Determine the (X, Y) coordinate at the center of the cell enclosing the given text.  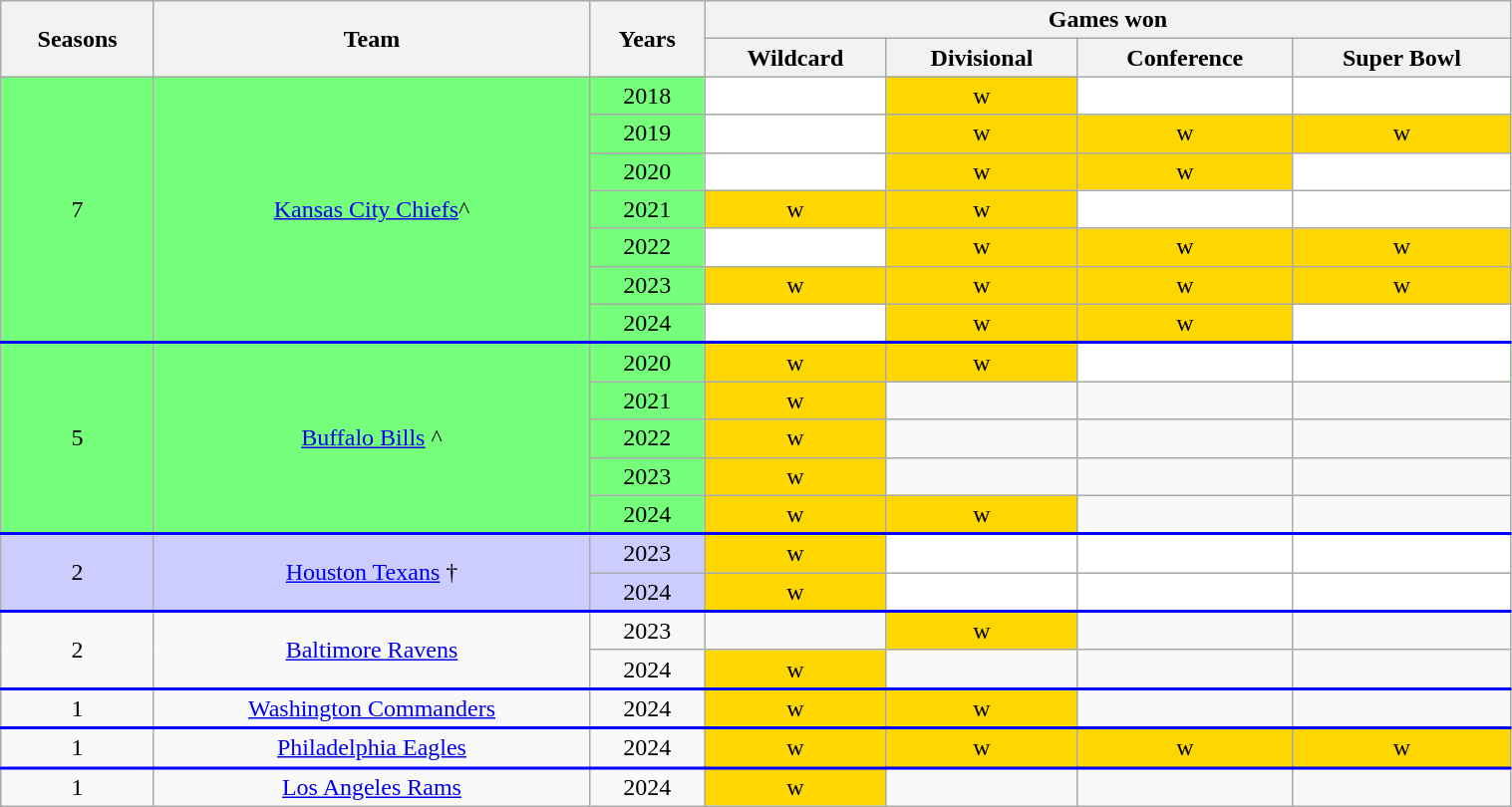
2019 (648, 134)
Kansas City Chiefs^ (371, 209)
7 (78, 209)
Team (371, 39)
Games won (1108, 20)
2018 (648, 96)
Super Bowl (1401, 58)
Los Angeles Rams (371, 787)
Houston Texans † (371, 573)
Baltimore Ravens (371, 651)
Wildcard (795, 58)
5 (78, 438)
Seasons (78, 39)
Conference (1185, 58)
Years (648, 39)
Buffalo Bills ^ (371, 438)
Washington Commanders (371, 708)
Divisional (982, 58)
Philadelphia Eagles (371, 748)
